Output the [X, Y] coordinate of the center of the cell containing the given text.  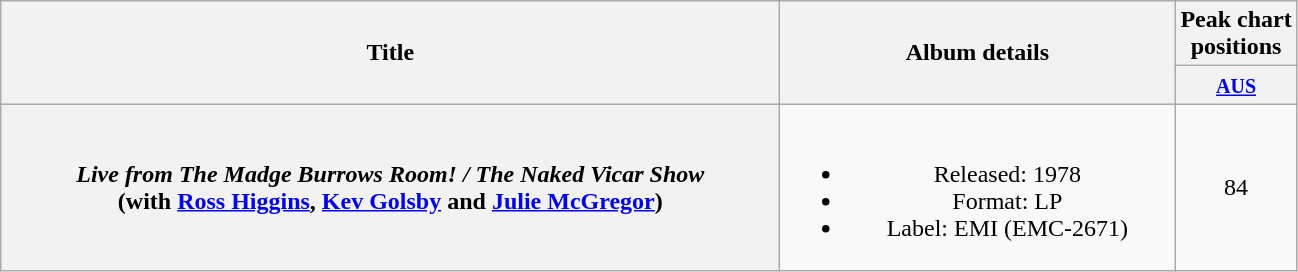
Album details [978, 52]
Released: 1978Format: LPLabel: EMI (EMC-2671) [978, 188]
Title [390, 52]
Live from The Madge Burrows Room! / The Naked Vicar Show (with Ross Higgins, Kev Golsby and Julie McGregor) [390, 188]
AUS [1236, 85]
84 [1236, 188]
Peak chartpositions [1236, 34]
